For the text-containing cell, return its midpoint in (x, y) coordinate format. 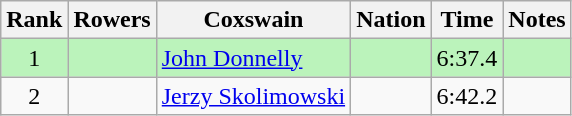
John Donnelly (253, 58)
6:42.2 (467, 96)
Jerzy Skolimowski (253, 96)
2 (34, 96)
Rowers (112, 20)
Rank (34, 20)
1 (34, 58)
6:37.4 (467, 58)
Time (467, 20)
Nation (391, 20)
Notes (537, 20)
Coxswain (253, 20)
